Return the [X, Y] coordinate for the center point of the cell that contains the specified text.  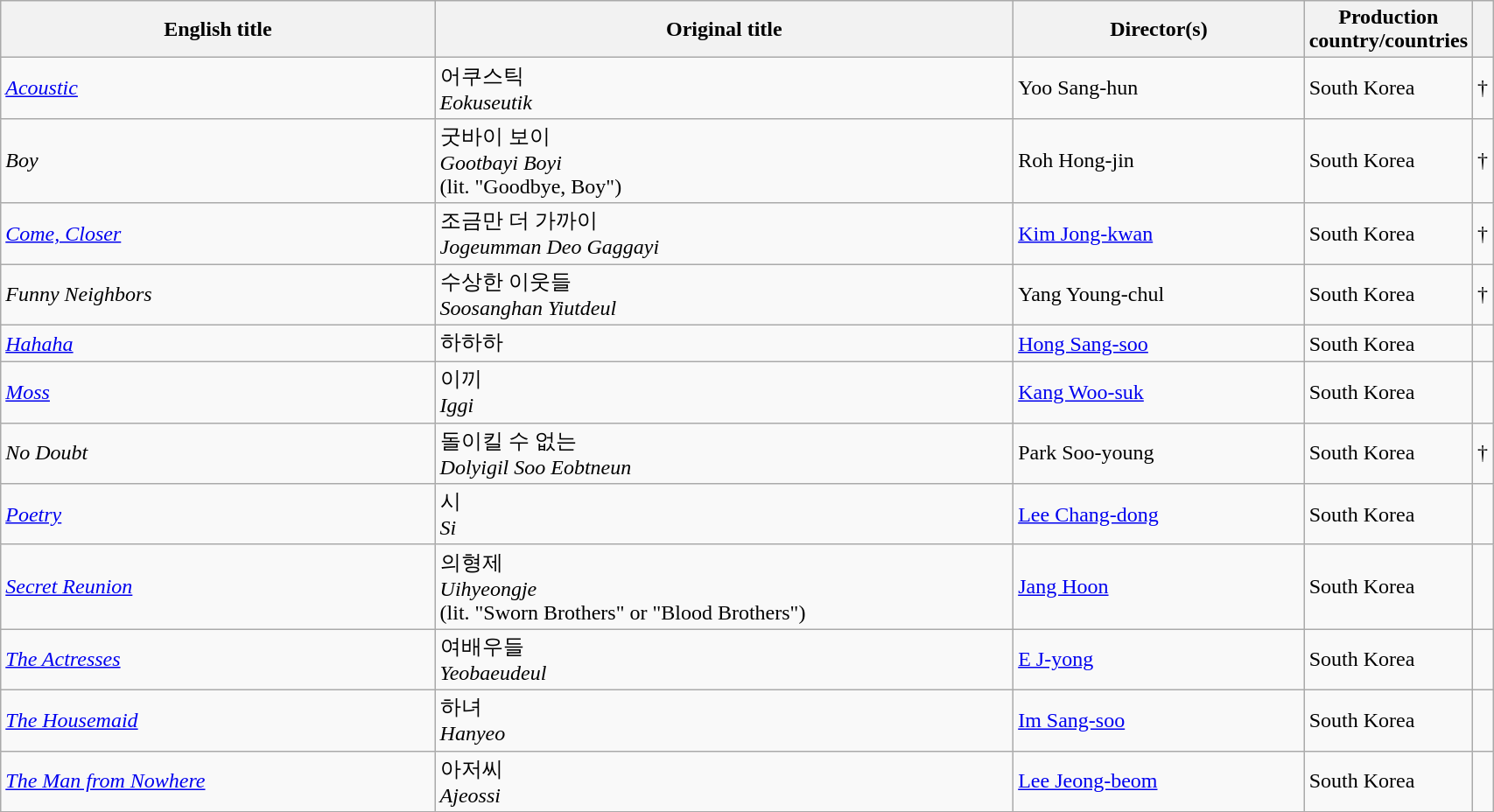
Kang Woo-suk [1159, 393]
Hahaha [218, 343]
Jang Hoon [1159, 586]
아저씨Ajeossi [725, 781]
No Doubt [218, 453]
Yang Young-chul [1159, 295]
Hong Sang-soo [1159, 343]
Moss [218, 393]
The Man from Nowhere [218, 781]
Come, Closer [218, 234]
Lee Jeong-beom [1159, 781]
어쿠스틱Eokuseutik [725, 88]
하하하 [725, 343]
Roh Hong-jin [1159, 161]
시Si [725, 514]
Boy [218, 161]
Director(s) [1159, 30]
English title [218, 30]
Park Soo-young [1159, 453]
Lee Chang-dong [1159, 514]
Acoustic [218, 88]
Production country/countries [1388, 30]
조금만 더 가까이Jogeumman Deo Gaggayi [725, 234]
Secret Reunion [218, 586]
E J-yong [1159, 660]
Original title [725, 30]
이끼Iggi [725, 393]
Yoo Sang-hun [1159, 88]
The Actresses [218, 660]
Kim Jong-kwan [1159, 234]
하녀Hanyeo [725, 720]
의형제Uihyeongje(lit. "Sworn Brothers" or "Blood Brothers") [725, 586]
Im Sang-soo [1159, 720]
The Housemaid [218, 720]
Poetry [218, 514]
굿바이 보이Gootbayi Boyi(lit. "Goodbye, Boy") [725, 161]
여배우들Yeobaeudeul [725, 660]
Funny Neighbors [218, 295]
수상한 이웃들Soosanghan Yiutdeul [725, 295]
돌이킬 수 없는Dolyigil Soo Eobtneun [725, 453]
